Detect which cell encompasses the target text, then output its [X, Y] center coordinate. 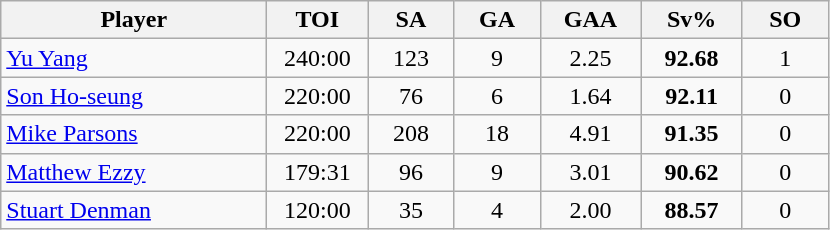
96 [411, 172]
1 [785, 58]
4.91 [590, 134]
1.64 [590, 96]
179:31 [318, 172]
4 [497, 210]
35 [411, 210]
208 [411, 134]
GA [497, 20]
Mike Parsons [134, 134]
2.00 [590, 210]
Matthew Ezzy [134, 172]
Yu Yang [134, 58]
92.11 [692, 96]
Son Ho-seung [134, 96]
120:00 [318, 210]
GAA [590, 20]
91.35 [692, 134]
Stuart Denman [134, 210]
123 [411, 58]
Player [134, 20]
TOI [318, 20]
18 [497, 134]
2.25 [590, 58]
76 [411, 96]
SO [785, 20]
240:00 [318, 58]
90.62 [692, 172]
Sv% [692, 20]
SA [411, 20]
3.01 [590, 172]
6 [497, 96]
92.68 [692, 58]
88.57 [692, 210]
